Provide the (X, Y) coordinate of the cell's center where the given text is located.  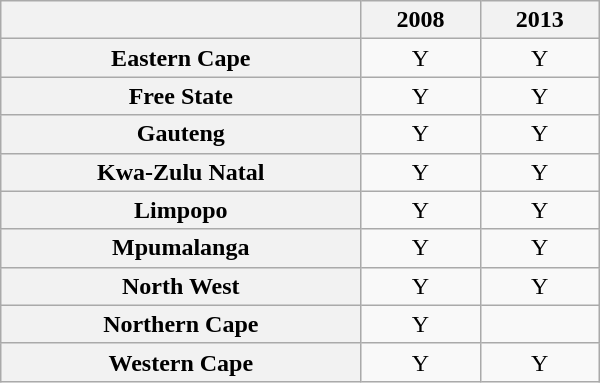
Kwa-Zulu Natal (181, 172)
Mpumalanga (181, 248)
Western Cape (181, 362)
Free State (181, 96)
Northern Cape (181, 324)
North West (181, 286)
2013 (540, 20)
2008 (420, 20)
Gauteng (181, 134)
Eastern Cape (181, 58)
Limpopo (181, 210)
